Extract the [x, y] coordinate from the center of the cell holding the provided text.  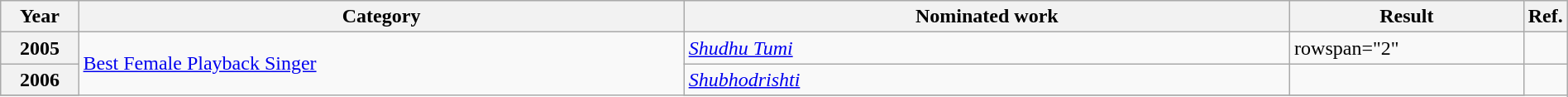
Year [40, 17]
Result [1408, 17]
Shubhodrishti [987, 80]
rowspan="2" [1408, 48]
Ref. [1545, 17]
Category [381, 17]
Nominated work [987, 17]
Shudhu Tumi [987, 48]
2005 [40, 48]
Best Female Playback Singer [381, 64]
2006 [40, 80]
